Determine the [X, Y] coordinate at the center of the cell enclosing the given text.  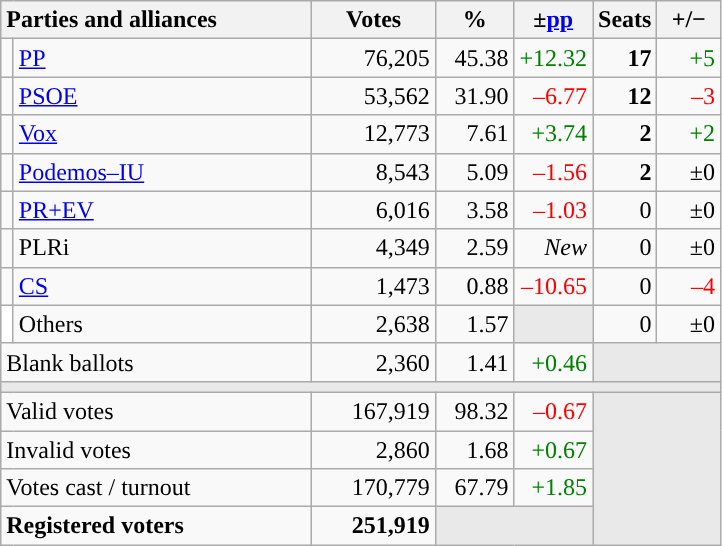
2,638 [374, 324]
167,919 [374, 411]
12,773 [374, 134]
98.32 [474, 411]
8,543 [374, 172]
% [474, 20]
1.57 [474, 324]
–4 [689, 286]
0.88 [474, 286]
45.38 [474, 58]
–1.56 [554, 172]
3.58 [474, 210]
Votes cast / turnout [156, 488]
Invalid votes [156, 449]
5.09 [474, 172]
17 [625, 58]
Others [162, 324]
PLRi [162, 248]
Registered voters [156, 526]
4,349 [374, 248]
±pp [554, 20]
+0.46 [554, 362]
+5 [689, 58]
Vox [162, 134]
76,205 [374, 58]
251,919 [374, 526]
CS [162, 286]
2.59 [474, 248]
+3.74 [554, 134]
7.61 [474, 134]
PSOE [162, 96]
Blank ballots [156, 362]
53,562 [374, 96]
170,779 [374, 488]
–6.77 [554, 96]
Seats [625, 20]
+2 [689, 134]
1.68 [474, 449]
+0.67 [554, 449]
Valid votes [156, 411]
–1.03 [554, 210]
Votes [374, 20]
+1.85 [554, 488]
Podemos–IU [162, 172]
+/− [689, 20]
–0.67 [554, 411]
6,016 [374, 210]
2,860 [374, 449]
Parties and alliances [156, 20]
+12.32 [554, 58]
1.41 [474, 362]
12 [625, 96]
31.90 [474, 96]
New [554, 248]
2,360 [374, 362]
–3 [689, 96]
PP [162, 58]
–10.65 [554, 286]
67.79 [474, 488]
PR+EV [162, 210]
1,473 [374, 286]
